From the cell containing the given text, extract its center point as [x, y] coordinate. 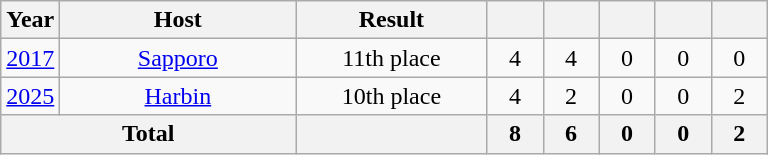
Total [148, 134]
Year [30, 20]
Host [178, 20]
6 [571, 134]
2017 [30, 58]
11th place [392, 58]
2025 [30, 96]
8 [515, 134]
10th place [392, 96]
Result [392, 20]
Sapporo [178, 58]
Harbin [178, 96]
